Pinpoint the cell where the given text exists, returning its (x, y) midpoint coordinate. 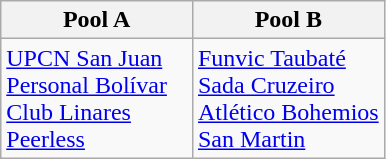
Funvic Taubaté Sada Cruzeiro Atlético Bohemios San Martin (288, 98)
UPCN San Juan Personal Bolívar Club Linares Peerless (97, 98)
Pool B (288, 20)
Pool A (97, 20)
